Return [x, y] of the center of cell containing provided text 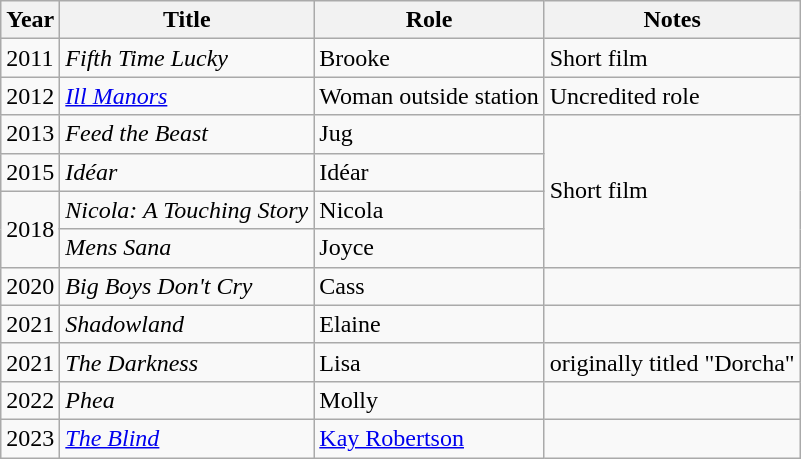
Nicola: A Touching Story [187, 210]
2023 [30, 438]
Mens Sana [187, 248]
originally titled "Dorcha" [672, 362]
Jug [429, 134]
2020 [30, 286]
2013 [30, 134]
Role [429, 20]
2015 [30, 172]
Notes [672, 20]
Joyce [429, 248]
Phea [187, 400]
2022 [30, 400]
Woman outside station [429, 96]
The Blind [187, 438]
Fifth Time Lucky [187, 58]
Uncredited role [672, 96]
Brooke [429, 58]
2011 [30, 58]
Nicola [429, 210]
2018 [30, 229]
2012 [30, 96]
Cass [429, 286]
Year [30, 20]
Kay Robertson [429, 438]
Title [187, 20]
Feed the Beast [187, 134]
Ill Manors [187, 96]
Shadowland [187, 324]
Molly [429, 400]
Lisa [429, 362]
The Darkness [187, 362]
Elaine [429, 324]
Big Boys Don't Cry [187, 286]
